Provide the (x, y) coordinate of the cell's center where the given text is located.  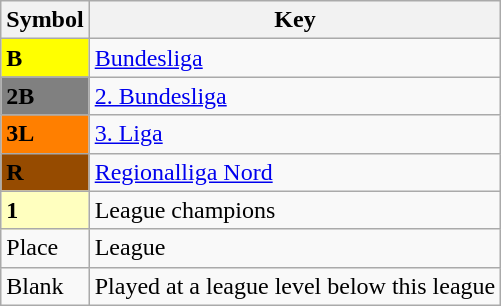
League (295, 248)
Played at a league level below this league (295, 286)
League champions (295, 210)
Symbol (45, 20)
Blank (45, 286)
Place (45, 248)
B (45, 58)
R (45, 172)
Bundesliga (295, 58)
3L (45, 134)
1 (45, 210)
Regionalliga Nord (295, 172)
2. Bundesliga (295, 96)
3. Liga (295, 134)
2B (45, 96)
Key (295, 20)
